Return the (x, y) coordinate for the center point of the cell that contains the specified text.  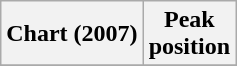
Chart (2007) (72, 34)
Peakposition (189, 34)
